Locate the cell with the specified text and output its (x, y) center coordinate. 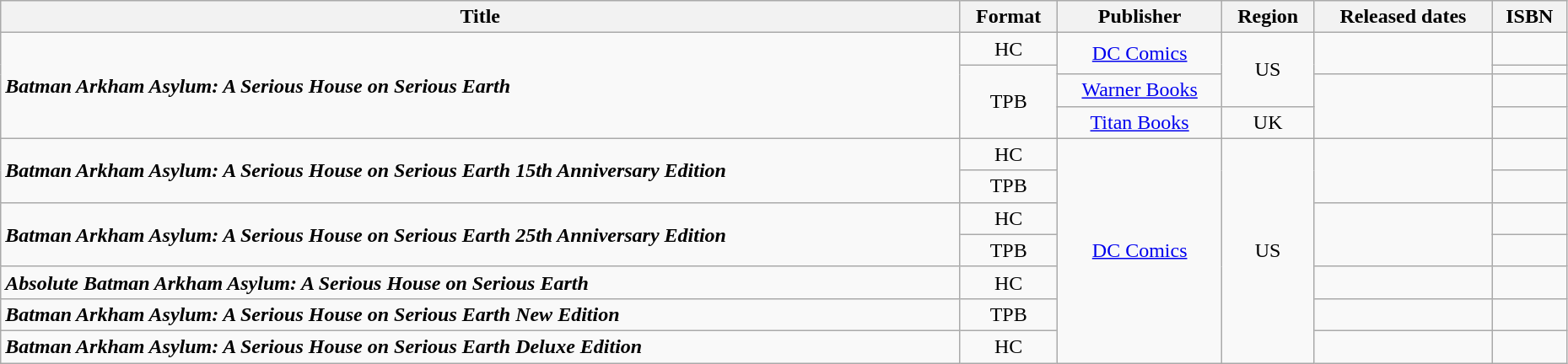
Batman Arkham Asylum: A Serious House on Serious Earth 25th Anniversary Edition (481, 234)
Absolute Batman Arkham Asylum: A Serious House on Serious Earth (481, 282)
Region (1269, 17)
Title (481, 17)
Format (1009, 17)
Publisher (1140, 17)
Batman Arkham Asylum: A Serious House on Serious Earth New Edition (481, 314)
Batman Arkham Asylum: A Serious House on Serious Earth 15th Anniversary Edition (481, 170)
Titan Books (1140, 122)
Batman Arkham Asylum: A Serious House on Serious Earth Deluxe Edition (481, 346)
ISBN (1529, 17)
UK (1269, 122)
Warner Books (1140, 90)
Released dates (1404, 17)
Batman Arkham Asylum: A Serious House on Serious Earth (481, 86)
